Detect which cell encompasses the target text, then output its [X, Y] center coordinate. 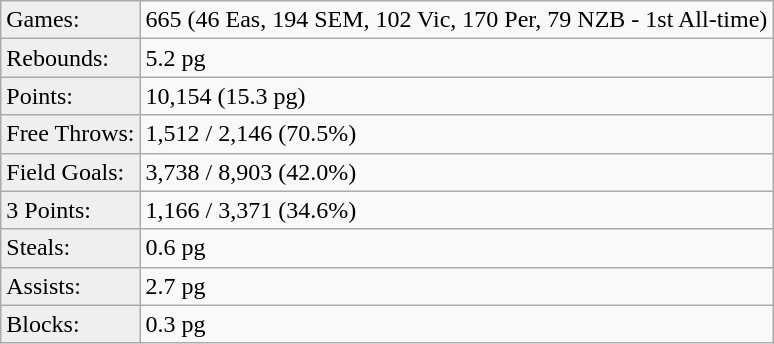
Assists: [70, 286]
2.7 pg [456, 286]
665 (46 Eas, 194 SEM, 102 Vic, 170 Per, 79 NZB - 1st All-time) [456, 20]
3 Points: [70, 210]
Steals: [70, 248]
5.2 pg [456, 58]
Rebounds: [70, 58]
Games: [70, 20]
Field Goals: [70, 172]
1,512 / 2,146 (70.5%) [456, 134]
Free Throws: [70, 134]
Blocks: [70, 324]
0.3 pg [456, 324]
1,166 / 3,371 (34.6%) [456, 210]
Points: [70, 96]
3,738 / 8,903 (42.0%) [456, 172]
10,154 (15.3 pg) [456, 96]
0.6 pg [456, 248]
